Capture the cell that displays the provided text and extract its (x, y) central coordinate. 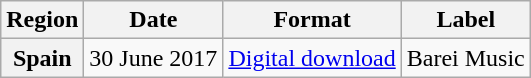
Date (154, 20)
Spain (42, 58)
Barei Music (466, 58)
30 June 2017 (154, 58)
Label (466, 20)
Region (42, 20)
Format (312, 20)
Digital download (312, 58)
